Pinpoint the cell where the given text exists, returning its [x, y] midpoint coordinate. 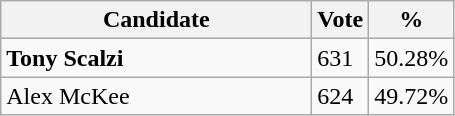
624 [340, 96]
Candidate [156, 20]
631 [340, 58]
% [412, 20]
Vote [340, 20]
49.72% [412, 96]
Alex McKee [156, 96]
50.28% [412, 58]
Tony Scalzi [156, 58]
